Capture the cell that displays the provided text and extract its (x, y) central coordinate. 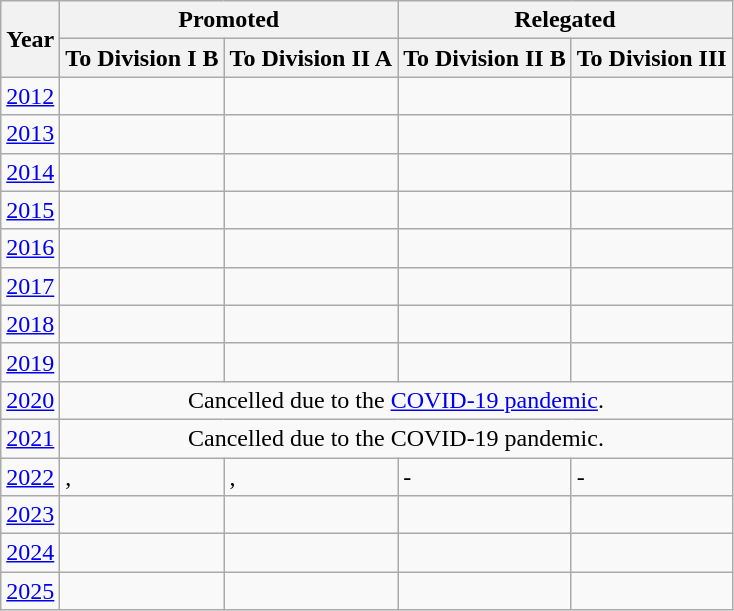
Relegated (565, 20)
To Division II A (311, 58)
2025 (30, 591)
2018 (30, 324)
2014 (30, 172)
2017 (30, 286)
2021 (30, 438)
2023 (30, 515)
2015 (30, 210)
To Division II B (485, 58)
Promoted (229, 20)
2019 (30, 362)
2012 (30, 96)
2024 (30, 553)
2013 (30, 134)
2020 (30, 400)
2022 (30, 477)
To Division I B (142, 58)
To Division III (652, 58)
2016 (30, 248)
Year (30, 39)
